From the cell containing the given text, extract its center point as [X, Y] coordinate. 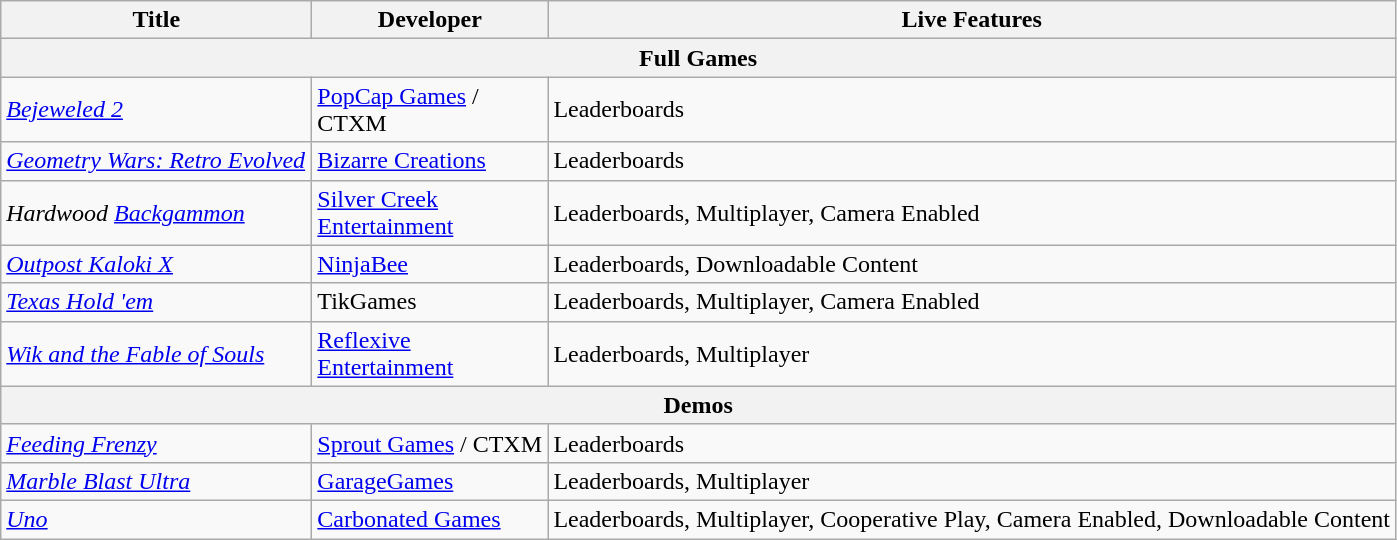
NinjaBee [430, 264]
Title [156, 20]
Silver Creek Entertainment [430, 212]
Wik and the Fable of Souls [156, 354]
Demos [698, 405]
Hardwood Backgammon [156, 212]
Developer [430, 20]
Outpost Kaloki X [156, 264]
Live Features [972, 20]
Sprout Games / CTXM [430, 443]
GarageGames [430, 481]
Reflexive Entertainment [430, 354]
Bejeweled 2 [156, 110]
Leaderboards, Downloadable Content [972, 264]
Leaderboards, Multiplayer, Cooperative Play, Camera Enabled, Downloadable Content [972, 519]
Marble Blast Ultra [156, 481]
PopCap Games / CTXM [430, 110]
Feeding Frenzy [156, 443]
Carbonated Games [430, 519]
TikGames [430, 302]
Texas Hold 'em [156, 302]
Geometry Wars: Retro Evolved [156, 161]
Full Games [698, 58]
Uno [156, 519]
Bizarre Creations [430, 161]
